Find where the given text appears and provide that cell's center as (X, Y) coordinate. 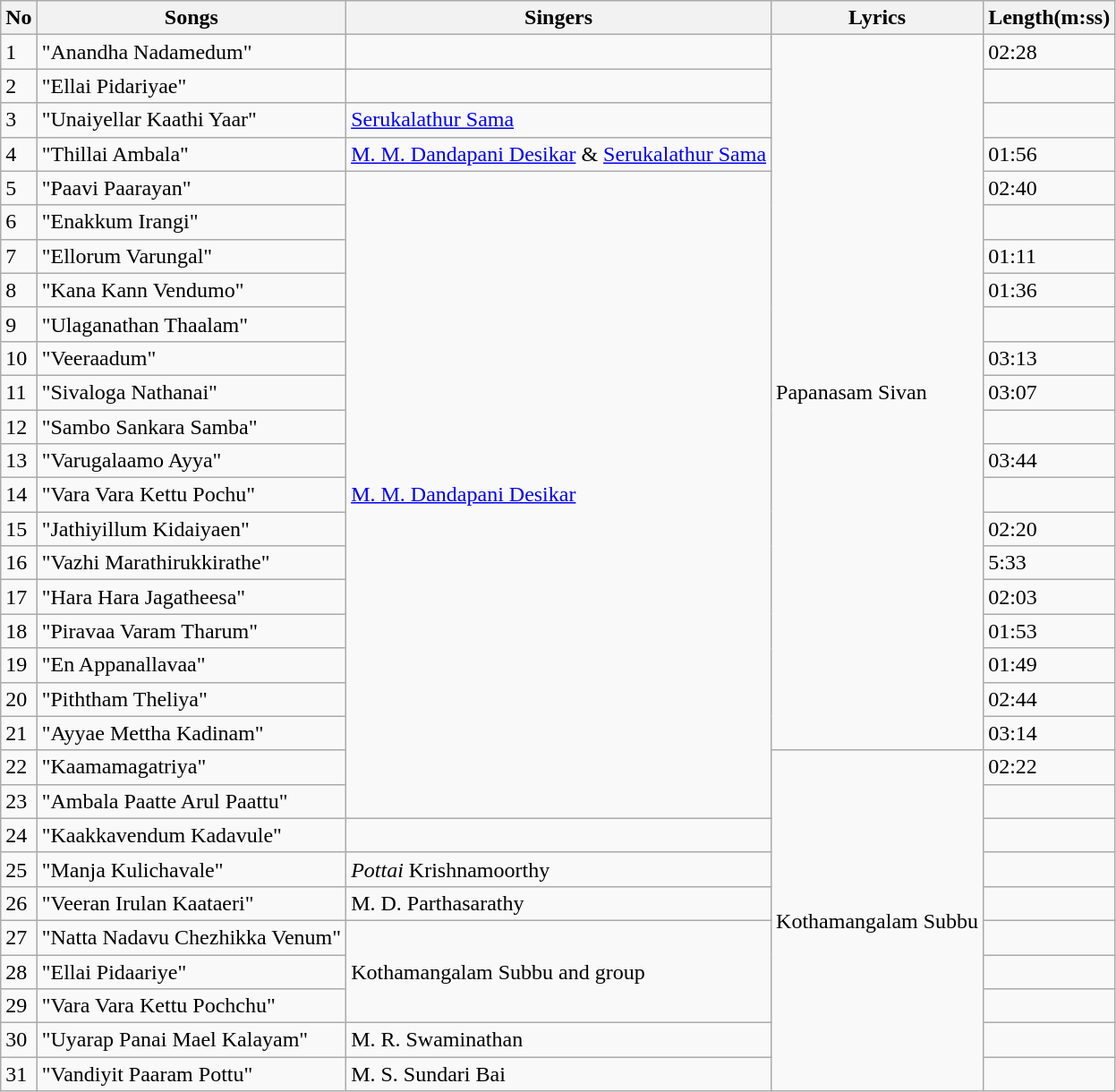
"Vazhi Marathirukkirathe" (192, 563)
27 (19, 937)
1 (19, 52)
"Veeran Irulan Kaataeri" (192, 903)
M. M. Dandapani Desikar (558, 494)
02:20 (1049, 529)
"Vandiyit Paaram Pottu" (192, 1074)
M. M. Dandapani Desikar & Serukalathur Sama (558, 154)
01:56 (1049, 154)
"Unaiyellar Kaathi Yaar" (192, 120)
Papanasam Sivan (877, 392)
"Sivaloga Nathanai" (192, 392)
12 (19, 427)
"Ambala Paatte Arul Paattu" (192, 801)
Lyrics (877, 18)
2 (19, 86)
"Hara Hara Jagatheesa" (192, 597)
01:53 (1049, 631)
Kothamangalam Subbu and group (558, 971)
Length(m:ss) (1049, 18)
"Paavi Paarayan" (192, 188)
"En Appanallavaa" (192, 665)
"Uyarap Panai Mael Kalayam" (192, 1040)
"Ulaganathan Thaalam" (192, 324)
"Manja Kulichavale" (192, 869)
23 (19, 801)
21 (19, 733)
30 (19, 1040)
03:13 (1049, 358)
5 (19, 188)
15 (19, 529)
13 (19, 461)
28 (19, 971)
02:22 (1049, 767)
"Ayyae Mettha Kadinam" (192, 733)
31 (19, 1074)
6 (19, 222)
"Anandha Nadamedum" (192, 52)
17 (19, 597)
25 (19, 869)
M. D. Parthasarathy (558, 903)
5:33 (1049, 563)
Singers (558, 18)
10 (19, 358)
9 (19, 324)
"Piththam Theliya" (192, 699)
Songs (192, 18)
Pottai Krishnamoorthy (558, 869)
8 (19, 290)
"Ellorum Varungal" (192, 256)
24 (19, 835)
29 (19, 1006)
18 (19, 631)
M. R. Swaminathan (558, 1040)
01:36 (1049, 290)
02:44 (1049, 699)
Serukalathur Sama (558, 120)
01:49 (1049, 665)
03:14 (1049, 733)
"Vara Vara Kettu Pochchu" (192, 1006)
4 (19, 154)
"Ellai Pidariyae" (192, 86)
"Vara Vara Kettu Pochu" (192, 495)
"Kaakkavendum Kadavule" (192, 835)
"Kana Kann Vendumo" (192, 290)
M. S. Sundari Bai (558, 1074)
03:44 (1049, 461)
"Thillai Ambala" (192, 154)
7 (19, 256)
02:40 (1049, 188)
"Sambo Sankara Samba" (192, 427)
03:07 (1049, 392)
20 (19, 699)
3 (19, 120)
"Ellai Pidaariye" (192, 971)
"Enakkum Irangi" (192, 222)
No (19, 18)
02:28 (1049, 52)
Kothamangalam Subbu (877, 920)
14 (19, 495)
11 (19, 392)
22 (19, 767)
"Veeraadum" (192, 358)
19 (19, 665)
26 (19, 903)
"Varugalaamo Ayya" (192, 461)
16 (19, 563)
"Kaamamagatriya" (192, 767)
"Natta Nadavu Chezhikka Venum" (192, 937)
"Piravaa Varam Tharum" (192, 631)
02:03 (1049, 597)
01:11 (1049, 256)
"Jathiyillum Kidaiyaen" (192, 529)
